From the cell containing the given text, extract its center point as [x, y] coordinate. 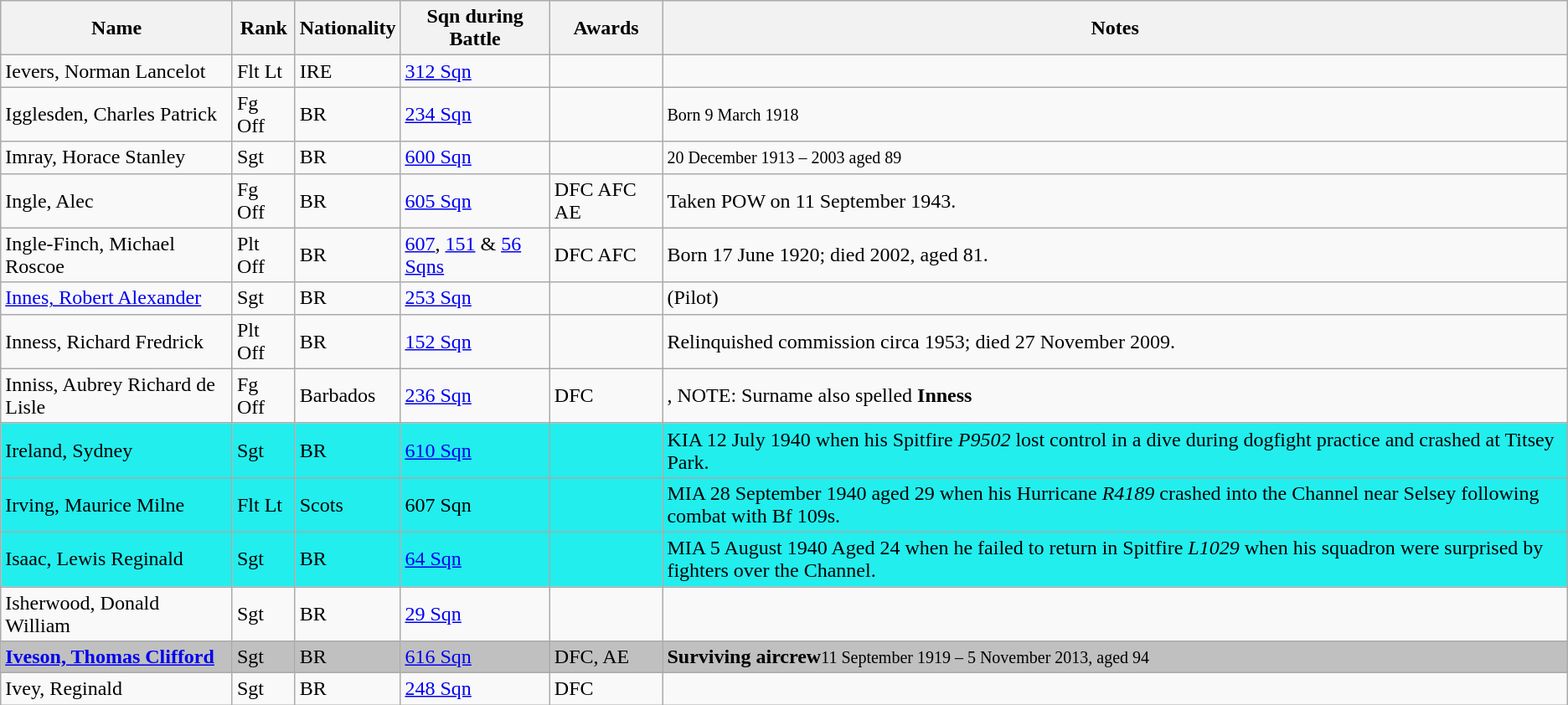
DFC AFC AE [606, 201]
Rank [263, 28]
Sqn during Battle [475, 28]
, NOTE: Surname also spelled Inness [1115, 395]
Ievers, Norman Lancelot [117, 71]
Barbados [348, 395]
64 Sqn [475, 559]
248 Sqn [475, 689]
Awards [606, 28]
20 December 1913 – 2003 aged 89 [1115, 157]
253 Sqn [475, 298]
Isaac, Lewis Reginald [117, 559]
Scots [348, 504]
610 Sqn [475, 450]
DFC AFC [606, 255]
605 Sqn [475, 201]
Iveson, Thomas Clifford [117, 657]
Ingle, Alec [117, 201]
Irving, Maurice Milne [117, 504]
Born 9 March 1918 [1115, 114]
312 Sqn [475, 71]
Imray, Horace Stanley [117, 157]
Ireland, Sydney [117, 450]
MIA 5 August 1940 Aged 24 when he failed to return in Spitfire L1029 when his squadron were surprised by fighters over the Channel. [1115, 559]
Igglesden, Charles Patrick [117, 114]
MIA 28 September 1940 aged 29 when his Hurricane R4189 crashed into the Channel near Selsey following combat with Bf 109s. [1115, 504]
29 Sqn [475, 613]
Nationality [348, 28]
DFC, AE [606, 657]
236 Sqn [475, 395]
Name [117, 28]
Born 17 June 1920; died 2002, aged 81. [1115, 255]
616 Sqn [475, 657]
Relinquished commission circa 1953; died 27 November 2009. [1115, 342]
600 Sqn [475, 157]
Ingle-Finch, Michael Roscoe [117, 255]
607, 151 & 56 Sqns [475, 255]
Inniss, Aubrey Richard de Lisle [117, 395]
Taken POW on 11 September 1943. [1115, 201]
152 Sqn [475, 342]
Isherwood, Donald William [117, 613]
Innes, Robert Alexander [117, 298]
KIA 12 July 1940 when his Spitfire P9502 lost control in a dive during dogfight practice and crashed at Titsey Park. [1115, 450]
607 Sqn [475, 504]
Ivey, Reginald [117, 689]
Inness, Richard Fredrick [117, 342]
(Pilot) [1115, 298]
234 Sqn [475, 114]
IRE [348, 71]
Notes [1115, 28]
Surviving aircrew11 September 1919 – 5 November 2013, aged 94 [1115, 657]
